Capture the cell that displays the provided text and extract its [X, Y] central coordinate. 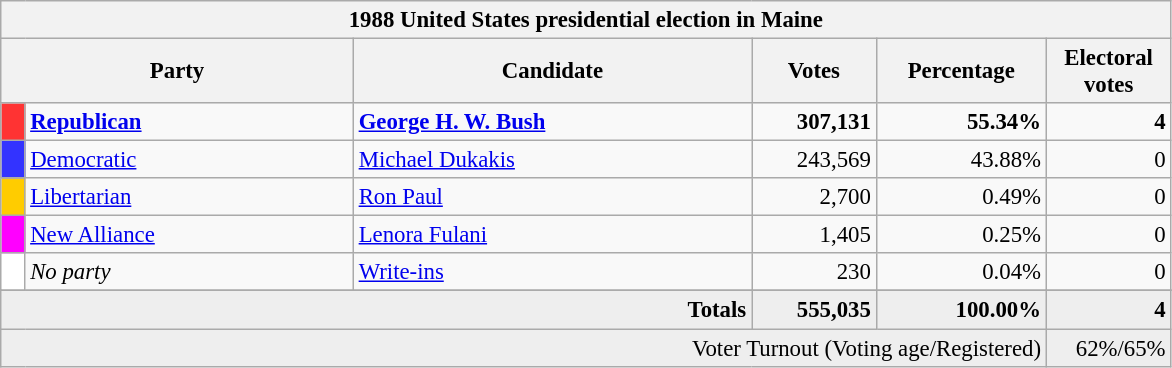
100.00% [961, 310]
George H. W. Bush [552, 122]
62%/65% [1108, 348]
555,035 [814, 310]
Party [178, 72]
Write-ins [552, 273]
Electoral votes [1108, 72]
Candidate [552, 72]
Votes [814, 72]
No party [189, 273]
43.88% [961, 160]
243,569 [814, 160]
0.04% [961, 273]
Totals [376, 310]
1,405 [814, 235]
2,700 [814, 197]
Percentage [961, 72]
230 [814, 273]
0.25% [961, 235]
0.49% [961, 197]
55.34% [961, 122]
1988 United States presidential election in Maine [586, 20]
Lenora Fulani [552, 235]
Democratic [189, 160]
Republican [189, 122]
Ron Paul [552, 197]
307,131 [814, 122]
Libertarian [189, 197]
Michael Dukakis [552, 160]
New Alliance [189, 235]
Voter Turnout (Voting age/Registered) [524, 348]
